Provide the (x, y) coordinate of the cell's center where the given text is located.  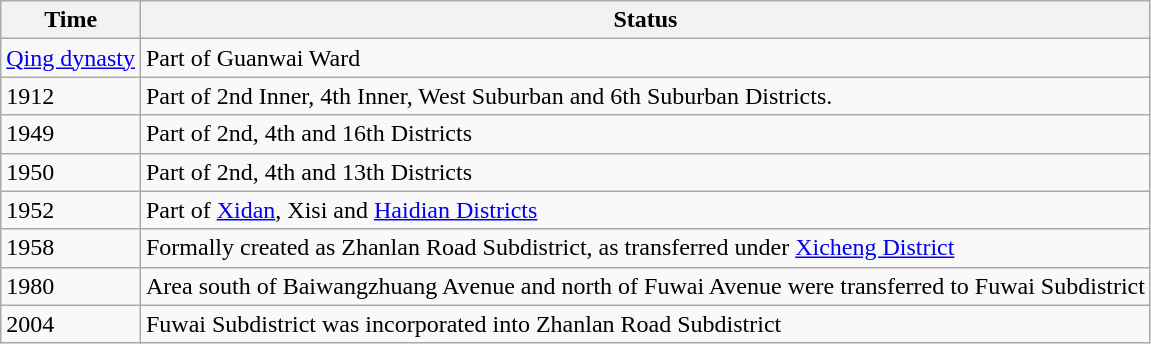
Area south of Baiwangzhuang Avenue and north of Fuwai Avenue were transferred to Fuwai Subdistrict (645, 286)
Time (71, 20)
Fuwai Subdistrict was incorporated into Zhanlan Road Subdistrict (645, 324)
Part of 2nd Inner, 4th Inner, West Suburban and 6th Suburban Districts. (645, 96)
Status (645, 20)
Part of Guanwai Ward (645, 58)
Part of Xidan, Xisi and Haidian Districts (645, 210)
Formally created as Zhanlan Road Subdistrict, as transferred under Xicheng District (645, 248)
1952 (71, 210)
1949 (71, 134)
1980 (71, 286)
1958 (71, 248)
1912 (71, 96)
1950 (71, 172)
Part of 2nd, 4th and 13th Districts (645, 172)
2004 (71, 324)
Qing dynasty (71, 58)
Part of 2nd, 4th and 16th Districts (645, 134)
